Determine the [X, Y] coordinate at the center of the cell enclosing the given text.  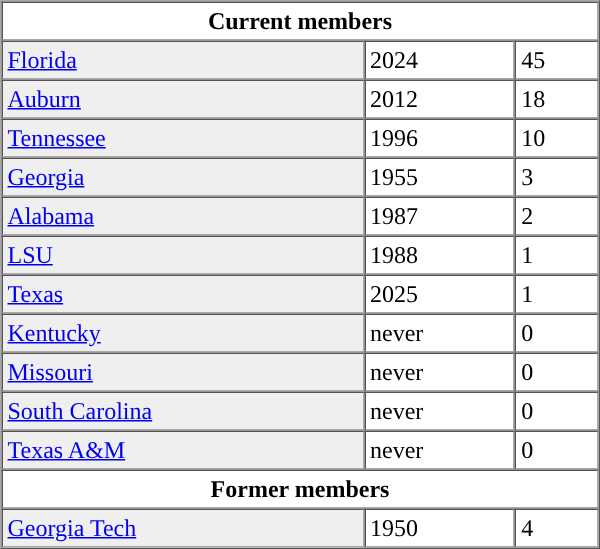
10 [556, 138]
Florida [184, 60]
4 [556, 528]
2025 [440, 294]
South Carolina [184, 412]
LSU [184, 256]
45 [556, 60]
Georgia [184, 178]
Kentucky [184, 334]
Texas A&M [184, 450]
2012 [440, 100]
1996 [440, 138]
18 [556, 100]
Georgia Tech [184, 528]
2 [556, 216]
1955 [440, 178]
Missouri [184, 372]
2024 [440, 60]
Alabama [184, 216]
Texas [184, 294]
Auburn [184, 100]
1950 [440, 528]
3 [556, 178]
Current members [300, 22]
1988 [440, 256]
Tennessee [184, 138]
Former members [300, 490]
1987 [440, 216]
